Search for the cell housing the specified text and yield its (x, y) center coordinate. 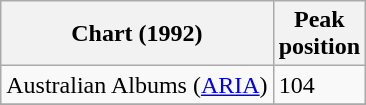
Australian Albums (ARIA) (137, 85)
Chart (1992) (137, 34)
104 (319, 85)
Peakposition (319, 34)
